Find where the given text appears and provide that cell's center as (X, Y) coordinate. 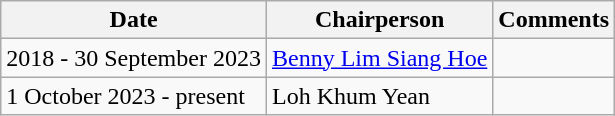
Chairperson (379, 20)
Comments (554, 20)
Loh Khum Yean (379, 96)
2018 - 30 September 2023 (134, 58)
Date (134, 20)
Benny Lim Siang Hoe (379, 58)
1 October 2023 - present (134, 96)
